Output the (X, Y) coordinate of the center of the cell containing the given text.  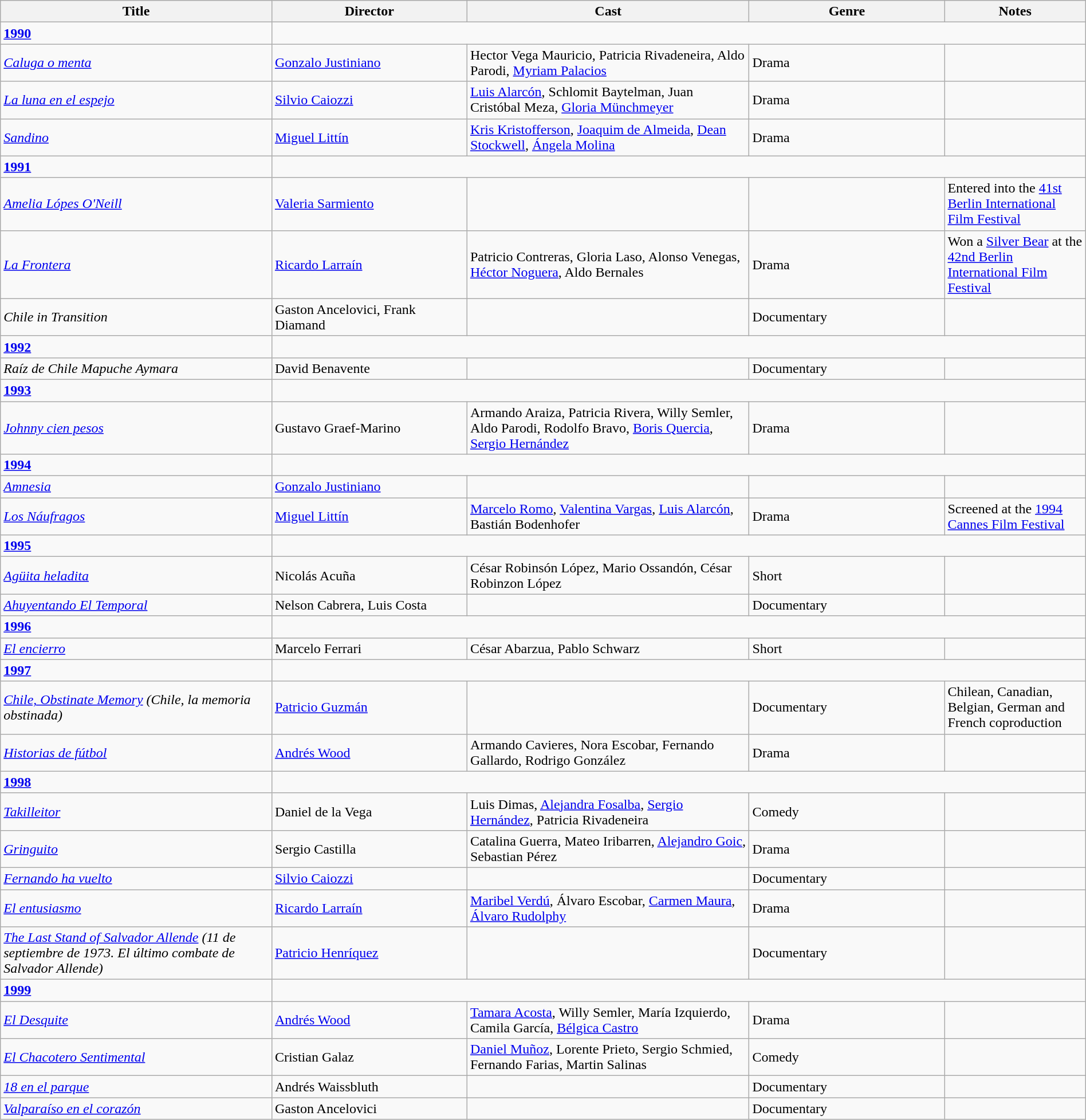
1991 (136, 167)
Ahuyentando El Temporal (136, 605)
Valeria Sarmiento (369, 204)
Luis Dimas, Alejandra Fosalba, Sergio Hernández, Patricia Rivadeneira (608, 811)
Gaston Ancelovici, Frank Diamand (369, 317)
Daniel Muñoz, Lorente Prieto, Sergio Schmied, Fernando Farias, Martin Salinas (608, 1058)
El Chacotero Sentimental (136, 1058)
1993 (136, 390)
1997 (136, 670)
Agüita heladita (136, 575)
Luis Alarcón, Schlomit Baytelman, Juan Cristóbal Meza, Gloria Münchmeyer (608, 100)
Amnesia (136, 487)
1994 (136, 465)
Catalina Guerra, Mateo Iribarren, Alejandro Goic, Sebastian Pérez (608, 849)
1999 (136, 991)
Marcelo Ferrari (369, 649)
Daniel de la Vega (369, 811)
Cristian Galaz (369, 1058)
Nicolás Acuña (369, 575)
Won a Silver Bear at the 42nd Berlin International Film Festival (1015, 265)
18 en el parque (136, 1087)
Nelson Cabrera, Luis Costa (369, 605)
Screened at the 1994 Cannes Film Festival (1015, 517)
Title (136, 11)
Chile, Obstinate Memory (Chile, la memoria obstinada) (136, 708)
Cast (608, 11)
Patricio Contreras, Gloria Laso, Alonso Venegas, Héctor Noguera, Aldo Bernales (608, 265)
Gustavo Graef-Marino (369, 427)
Hector Vega Mauricio, Patricia Rivadeneira, Aldo Parodi, Myriam Palacios (608, 63)
1996 (136, 627)
Kris Kristofferson, Joaquim de Almeida, Dean Stockwell, Ángela Molina (608, 137)
Marcelo Romo, Valentina Vargas, Luis Alarcón, Bastián Bodenhofer (608, 517)
Sandino (136, 137)
Patricio Guzmán (369, 708)
Sergio Castilla (369, 849)
La Frontera (136, 265)
Fernando ha vuelto (136, 878)
Patricio Henríquez (369, 953)
1992 (136, 347)
Armando Cavieres, Nora Escobar, Fernando Gallardo, Rodrigo González (608, 753)
Raíz de Chile Mapuche Aymara (136, 368)
Entered into the 41st Berlin International Film Festival (1015, 204)
1998 (136, 782)
Andrés Waissbluth (369, 1087)
El Desquite (136, 1020)
Gringuito (136, 849)
Caluga o menta (136, 63)
El encierro (136, 649)
César Abarzua, Pablo Schwarz (608, 649)
David Benavente (369, 368)
Notes (1015, 11)
La luna en el espejo (136, 100)
César Robinsón López, Mario Ossandón, César Robinzon López (608, 575)
Genre (847, 11)
Historias de fútbol (136, 753)
Takilleitor (136, 811)
Chile in Transition (136, 317)
Chilean, Canadian, Belgian, German and French coproduction (1015, 708)
Armando Araiza, Patricia Rivera, Willy Semler, Aldo Parodi, Rodolfo Bravo, Boris Quercia, Sergio Hernández (608, 427)
1995 (136, 546)
Los Náufragos (136, 517)
Tamara Acosta, Willy Semler, María Izquierdo, Camila García, Bélgica Castro (608, 1020)
Valparaíso en el corazón (136, 1109)
Maribel Verdú, Álvaro Escobar, Carmen Maura, Álvaro Rudolphy (608, 907)
Director (369, 11)
El entusiasmo (136, 907)
Johnny cien pesos (136, 427)
The Last Stand of Salvador Allende (11 de septiembre de 1973. El último combate de Salvador Allende) (136, 953)
1990 (136, 33)
Gaston Ancelovici (369, 1109)
Amelia Lópes O'Neill (136, 204)
